Search for the cell housing the specified text and yield its [x, y] center coordinate. 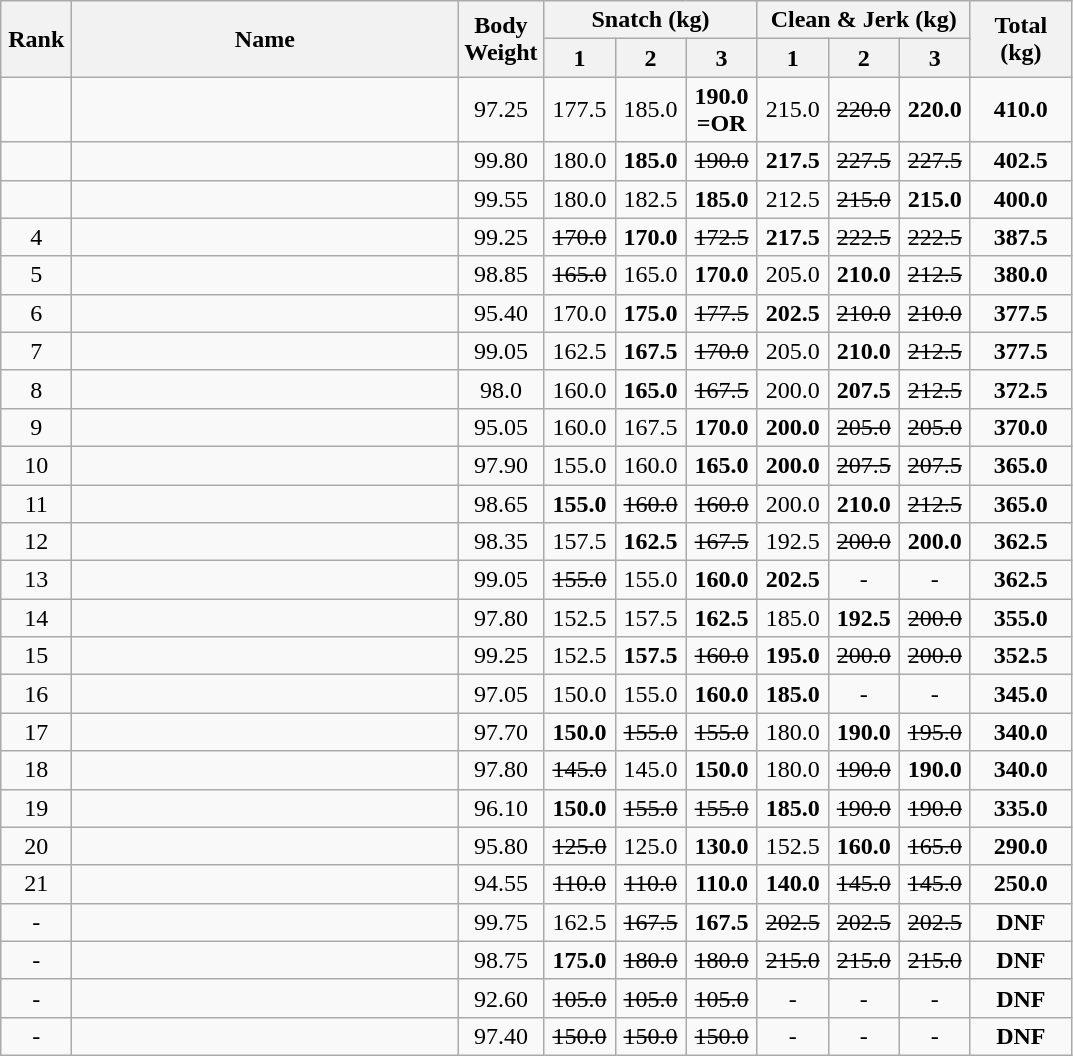
94.55 [501, 884]
8 [36, 389]
15 [36, 656]
Rank [36, 39]
97.05 [501, 694]
335.0 [1020, 808]
98.85 [501, 275]
4 [36, 237]
130.0 [722, 846]
190.0 =OR [722, 110]
9 [36, 427]
98.35 [501, 542]
410.0 [1020, 110]
99.55 [501, 199]
95.05 [501, 427]
17 [36, 732]
20 [36, 846]
21 [36, 884]
Body Weight [501, 39]
Name [265, 39]
13 [36, 580]
11 [36, 503]
5 [36, 275]
98.65 [501, 503]
12 [36, 542]
95.40 [501, 313]
345.0 [1020, 694]
Snatch (kg) [650, 20]
Clean & Jerk (kg) [864, 20]
380.0 [1020, 275]
7 [36, 351]
290.0 [1020, 846]
140.0 [792, 884]
92.60 [501, 998]
182.5 [650, 199]
Total (kg) [1020, 39]
400.0 [1020, 199]
95.80 [501, 846]
97.40 [501, 1036]
99.75 [501, 922]
6 [36, 313]
97.25 [501, 110]
402.5 [1020, 161]
370.0 [1020, 427]
97.90 [501, 465]
10 [36, 465]
16 [36, 694]
172.5 [722, 237]
99.80 [501, 161]
372.5 [1020, 389]
98.0 [501, 389]
250.0 [1020, 884]
14 [36, 618]
355.0 [1020, 618]
387.5 [1020, 237]
97.70 [501, 732]
352.5 [1020, 656]
98.75 [501, 960]
18 [36, 770]
19 [36, 808]
96.10 [501, 808]
